Scan for the cell matching the given text and deliver its (X, Y) coordinate at center. 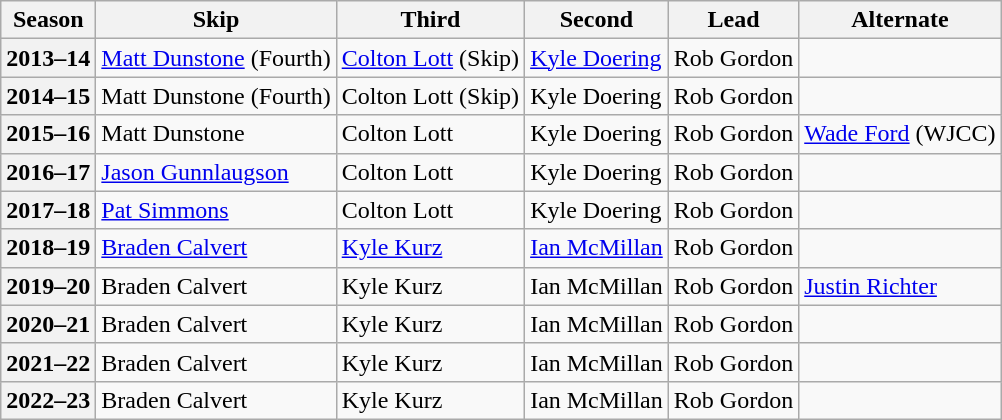
2014–15 (48, 96)
Season (48, 20)
Third (430, 20)
2019–20 (48, 286)
Matt Dunstone (216, 134)
2021–22 (48, 362)
Skip (216, 20)
2016–17 (48, 172)
Justin Richter (900, 286)
2015–16 (48, 134)
Second (597, 20)
Pat Simmons (216, 210)
Lead (733, 20)
2020–21 (48, 324)
2018–19 (48, 248)
2017–18 (48, 210)
Jason Gunnlaugson (216, 172)
2022–23 (48, 400)
2013–14 (48, 58)
Alternate (900, 20)
Wade Ford (WJCC) (900, 134)
